Locate the cell with the specified text and output its (x, y) center coordinate. 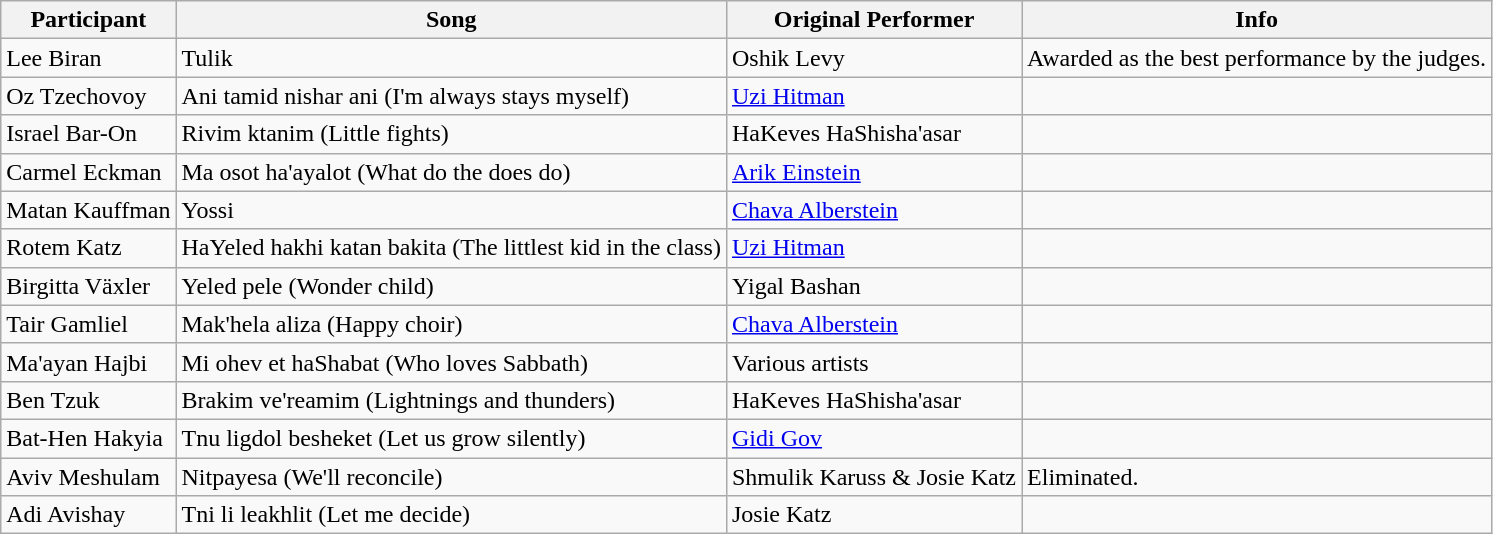
Yeled pele (Wonder child) (451, 286)
Original Performer (874, 20)
Oz Tzechovoy (88, 96)
Lee Biran (88, 58)
Josie Katz (874, 515)
Awarded as the best performance by the judges. (1257, 58)
Various artists (874, 362)
Yigal Bashan (874, 286)
HaYeled hakhi katan bakita (The littlest kid in the class) (451, 248)
Mi ohev et haShabat (Who loves Sabbath) (451, 362)
Eliminated. (1257, 477)
Ani tamid nishar ani (I'm always stays myself) (451, 96)
Shmulik Karuss & Josie Katz (874, 477)
Ma osot ha'ayalot (What do the does do) (451, 172)
Arik Einstein (874, 172)
Oshik Levy (874, 58)
Rotem Katz (88, 248)
Bat-Hen Hakyia (88, 438)
Tair Gamliel (88, 324)
Matan Kauffman (88, 210)
Israel Bar-On (88, 134)
Carmel Eckman (88, 172)
Info (1257, 20)
Tulik (451, 58)
Aviv Meshulam (88, 477)
Participant (88, 20)
Mak'hela aliza (Happy choir) (451, 324)
Song (451, 20)
Ben Tzuk (88, 400)
Adi Avishay (88, 515)
Tnu ligdol besheket (Let us grow silently) (451, 438)
Rivim ktanim (Little fights) (451, 134)
Gidi Gov (874, 438)
Birgitta Växler (88, 286)
Ma'ayan Hajbi (88, 362)
Nitpayesa (We'll reconcile) (451, 477)
Tni li leakhlit (Let me decide) (451, 515)
Brakim ve'reamim (Lightnings and thunders) (451, 400)
Yossi (451, 210)
